Locate the cell with the specified text and output its [x, y] center coordinate. 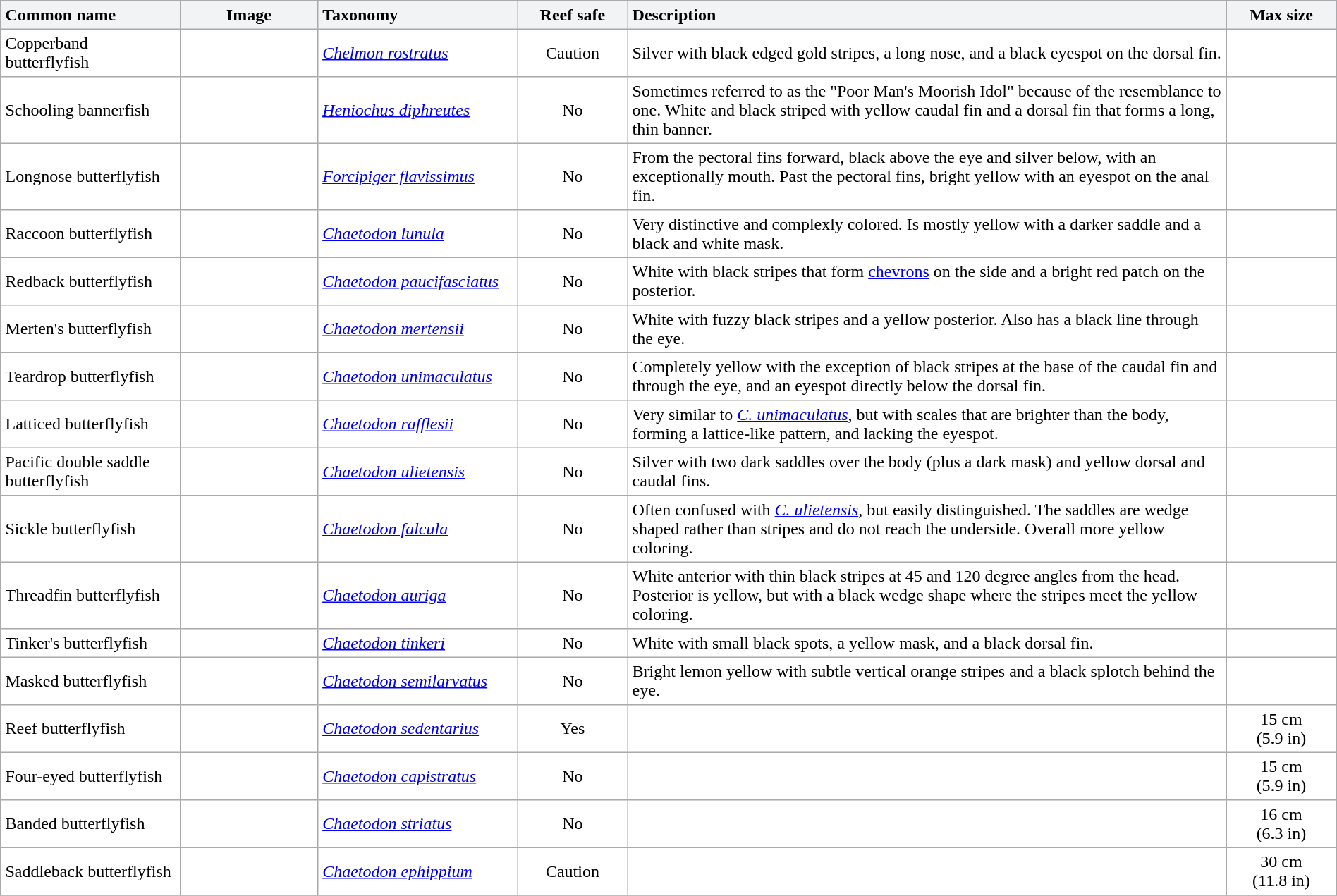
Latticed butterflyfish [90, 424]
Description [927, 15]
Chaetodon sedentarius [417, 729]
Chaetodon striatus [417, 824]
Heniochus diphreutes [417, 110]
Schooling bannerfish [90, 110]
White with black stripes that form chevrons on the side and a bright red patch on the posterior. [927, 281]
Raccoon butterflyfish [90, 234]
Chaetodon ulietensis [417, 472]
Chaetodon rafflesii [417, 424]
16 cm(6.3 in) [1282, 824]
Common name [90, 15]
Merten's butterflyfish [90, 329]
Chaetodon mertensii [417, 329]
Chelmon rostratus [417, 53]
Sickle butterflyfish [90, 529]
Redback butterflyfish [90, 281]
Masked butterflyfish [90, 681]
Chaetodon lunula [417, 234]
Reef butterflyfish [90, 729]
Image [248, 15]
Taxonomy [417, 15]
Banded butterflyfish [90, 824]
Reef safe [573, 15]
Copperband butterflyfish [90, 53]
Chaetodon semilarvatus [417, 681]
Chaetodon falcula [417, 529]
Forcipiger flavissimus [417, 176]
White with small black spots, a yellow mask, and a black dorsal fin. [927, 643]
Threadfin butterflyfish [90, 595]
Chaetodon ephippium [417, 871]
Four-eyed butterflyfish [90, 776]
30 cm(11.8 in) [1282, 871]
Silver with two dark saddles over the body (plus a dark mask) and yellow dorsal and caudal fins. [927, 472]
Yes [573, 729]
Bright lemon yellow with subtle vertical orange stripes and a black splotch behind the eye. [927, 681]
Chaetodon paucifasciatus [417, 281]
Max size [1282, 15]
Saddleback butterflyfish [90, 871]
White with fuzzy black stripes and a yellow posterior. Also has a black line through the eye. [927, 329]
Pacific double saddle butterflyfish [90, 472]
Chaetodon capistratus [417, 776]
Silver with black edged gold stripes, a long nose, and a black eyespot on the dorsal fin. [927, 53]
Chaetodon auriga [417, 595]
Chaetodon tinkeri [417, 643]
Very distinctive and complexly colored. Is mostly yellow with a darker saddle and a black and white mask. [927, 234]
Longnose butterflyfish [90, 176]
Chaetodon unimaculatus [417, 376]
Very similar to C. unimaculatus, but with scales that are brighter than the body, forming a lattice-like pattern, and lacking the eyespot. [927, 424]
Teardrop butterflyfish [90, 376]
Tinker's butterflyfish [90, 643]
